Return (X, Y) of the center of cell containing provided text 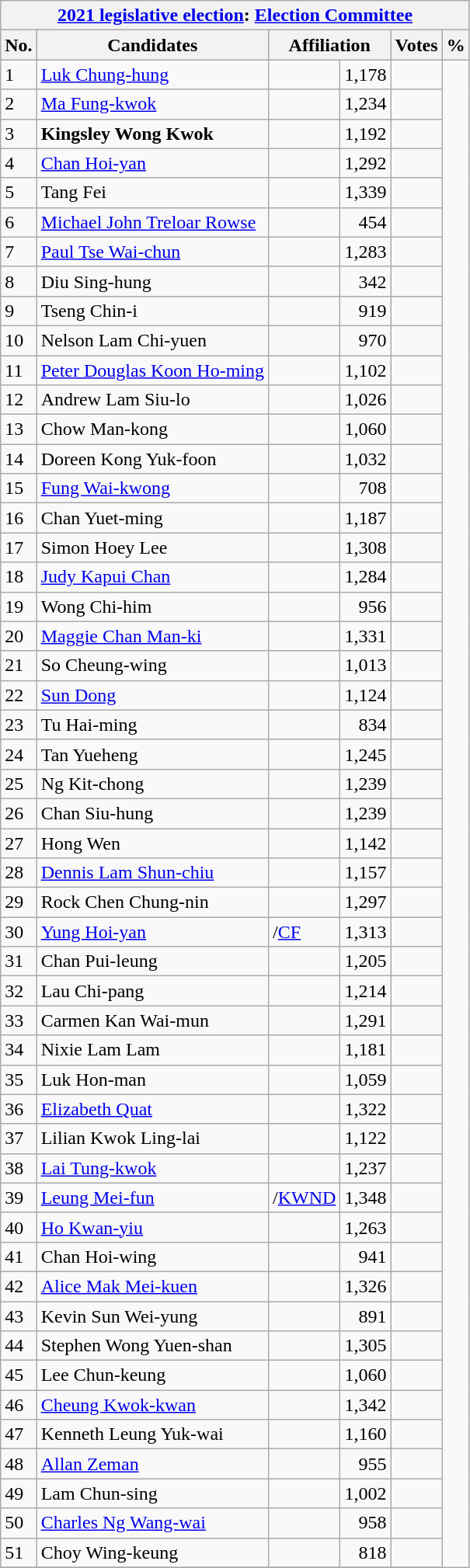
1,192 (365, 134)
24 (19, 754)
41 (19, 1257)
32 (19, 991)
6 (19, 222)
46 (19, 1405)
956 (365, 607)
Simon Hoey Lee (152, 548)
34 (19, 1050)
Yung Hoi-yan (152, 932)
50 (19, 1523)
12 (19, 400)
1,234 (365, 104)
7 (19, 252)
Ma Fung-kwok (152, 104)
1,002 (365, 1493)
51 (19, 1552)
1,342 (365, 1405)
39 (19, 1198)
Choy Wing-keung (152, 1552)
Chan Pui-leung (152, 961)
342 (365, 281)
2021 legislative election: Election Committee (235, 16)
Wong Chi-him (152, 607)
941 (365, 1257)
1,263 (365, 1227)
Chan Yuet-ming (152, 518)
Judy Kapui Chan (152, 577)
Lee Chun-keung (152, 1375)
43 (19, 1316)
40 (19, 1227)
8 (19, 281)
834 (365, 725)
Dennis Lam Shun-chiu (152, 873)
Tang Fei (152, 193)
Votes (416, 45)
Kingsley Wong Kwok (152, 134)
Kevin Sun Wei-yung (152, 1316)
28 (19, 873)
36 (19, 1109)
Cheung Kwok-kwan (152, 1405)
Chan Siu-hung (152, 813)
1,214 (365, 991)
Chan Hoi-wing (152, 1257)
1,331 (365, 636)
Lau Chi-pang (152, 991)
Michael John Treloar Rowse (152, 222)
Ho Kwan-yiu (152, 1227)
22 (19, 695)
18 (19, 577)
4 (19, 163)
31 (19, 961)
Tu Hai-ming (152, 725)
Nixie Lam Lam (152, 1050)
29 (19, 902)
44 (19, 1346)
Kenneth Leung Yuk-wai (152, 1434)
Lilian Kwok Ling-lai (152, 1139)
Andrew Lam Siu-lo (152, 400)
25 (19, 784)
1,313 (365, 932)
1,284 (365, 577)
/KWND (305, 1198)
Doreen Kong Yuk-foon (152, 459)
1,187 (365, 518)
1,178 (365, 75)
1,181 (365, 1050)
Leung Mei-fun (152, 1198)
21 (19, 666)
No. (19, 45)
Paul Tse Wai-chun (152, 252)
Alice Mak Mei-kuen (152, 1286)
/CF (305, 932)
37 (19, 1139)
891 (365, 1316)
% (455, 45)
Sun Dong (152, 695)
13 (19, 429)
17 (19, 548)
Hong Wen (152, 843)
14 (19, 459)
1,291 (365, 1020)
2 (19, 104)
Maggie Chan Man-ki (152, 636)
1,157 (365, 873)
9 (19, 311)
49 (19, 1493)
1,308 (365, 548)
15 (19, 488)
1,160 (365, 1434)
1,026 (365, 400)
11 (19, 370)
Lam Chun-sing (152, 1493)
1,326 (365, 1286)
454 (365, 222)
1,322 (365, 1109)
1,245 (365, 754)
955 (365, 1464)
Chan Hoi-yan (152, 163)
919 (365, 311)
Charles Ng Wang-wai (152, 1523)
1,032 (365, 459)
19 (19, 607)
48 (19, 1464)
47 (19, 1434)
1 (19, 75)
Fung Wai-kwong (152, 488)
1,348 (365, 1198)
970 (365, 340)
Nelson Lam Chi-yuen (152, 340)
Chow Man-kong (152, 429)
Allan Zeman (152, 1464)
Diu Sing-hung (152, 281)
Tan Yueheng (152, 754)
27 (19, 843)
1,142 (365, 843)
1,013 (365, 666)
3 (19, 134)
33 (19, 1020)
1,102 (365, 370)
1,237 (365, 1168)
818 (365, 1552)
Elizabeth Quat (152, 1109)
958 (365, 1523)
10 (19, 340)
Ng Kit-chong (152, 784)
Lai Tung-kwok (152, 1168)
1,124 (365, 695)
So Cheung-wing (152, 666)
Carmen Kan Wai-mun (152, 1020)
Luk Chung-hung (152, 75)
23 (19, 725)
1,205 (365, 961)
Peter Douglas Koon Ho-ming (152, 370)
16 (19, 518)
1,122 (365, 1139)
Rock Chen Chung-nin (152, 902)
Candidates (152, 45)
Affiliation (329, 45)
42 (19, 1286)
20 (19, 636)
1,339 (365, 193)
Luk Hon-man (152, 1080)
1,292 (365, 163)
708 (365, 488)
1,297 (365, 902)
5 (19, 193)
1,305 (365, 1346)
1,059 (365, 1080)
35 (19, 1080)
45 (19, 1375)
26 (19, 813)
Tseng Chin-i (152, 311)
Stephen Wong Yuen-shan (152, 1346)
38 (19, 1168)
1,283 (365, 252)
30 (19, 932)
